Locate the cell with the specified text and output its (x, y) center coordinate. 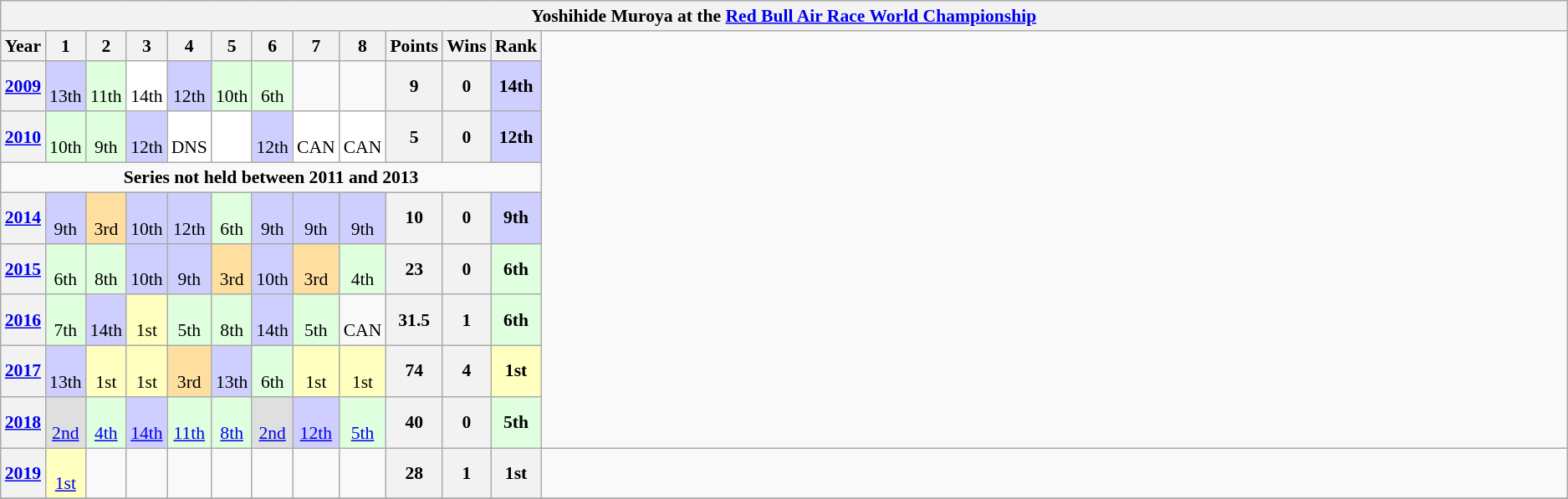
10 (414, 217)
23 (414, 269)
31.5 (414, 321)
Points (414, 46)
2 (107, 46)
2009 (23, 85)
2019 (23, 473)
2017 (23, 371)
3 (147, 46)
2015 (23, 269)
Year (23, 46)
28 (414, 473)
Wins (467, 46)
Rank (517, 46)
40 (414, 423)
2018 (23, 423)
8 (363, 46)
DNS (189, 137)
7th (65, 321)
2014 (23, 217)
9 (414, 85)
6 (273, 46)
Yoshihide Muroya at the Red Bull Air Race World Championship (784, 16)
74 (414, 371)
Series not held between 2011 and 2013 (271, 178)
2016 (23, 321)
7 (316, 46)
2010 (23, 137)
